Output the (x, y) coordinate of the center of the cell containing the given text.  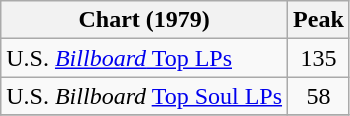
58 (319, 96)
Chart (1979) (144, 20)
U.S. Billboard Top Soul LPs (144, 96)
135 (319, 58)
Peak (319, 20)
U.S. Billboard Top LPs (144, 58)
